Output the (x, y) coordinate of the center of the cell containing the given text.  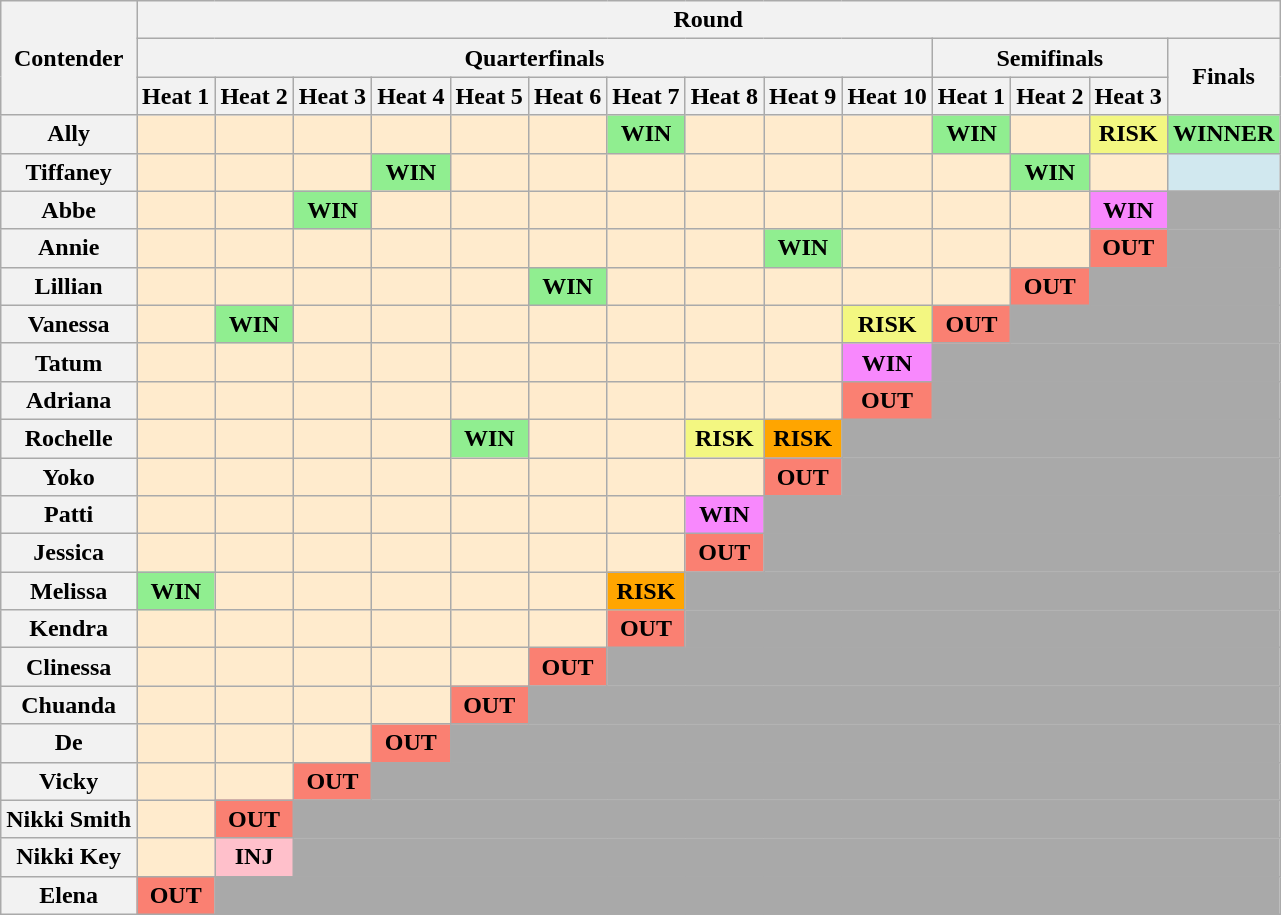
Heat 4 (411, 96)
Chuanda (69, 705)
Heat 8 (724, 96)
Rochelle (69, 438)
De (69, 743)
Tatum (69, 362)
Patti (69, 515)
Contender (69, 58)
Yoko (69, 477)
Vanessa (69, 324)
Lillian (69, 286)
Round (708, 20)
INJ (254, 857)
Abbe (69, 210)
Nikki Key (69, 857)
Tiffaney (69, 172)
Heat 5 (489, 96)
Nikki Smith (69, 819)
Melissa (69, 591)
Ally (69, 134)
Adriana (69, 400)
Semifinals (1050, 58)
Clinessa (69, 667)
Elena (69, 895)
Annie (69, 248)
Vicky (69, 781)
Jessica (69, 553)
Heat 7 (646, 96)
WINNER (1223, 134)
Heat 6 (567, 96)
Finals (1223, 77)
Kendra (69, 629)
Heat 9 (803, 96)
Quarterfinals (535, 58)
Heat 10 (887, 96)
